Extract the (X, Y) coordinate from the center of the cell holding the provided text.  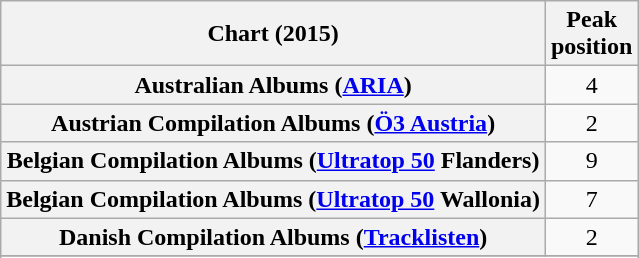
Danish Compilation Albums (Tracklisten) (274, 237)
Chart (2015) (274, 34)
Belgian Compilation Albums (Ultratop 50 Flanders) (274, 161)
4 (591, 85)
Peakposition (591, 34)
9 (591, 161)
Austrian Compilation Albums (Ö3 Austria) (274, 123)
7 (591, 199)
Australian Albums (ARIA) (274, 85)
Belgian Compilation Albums (Ultratop 50 Wallonia) (274, 199)
